Scan for the cell matching the given text and deliver its [X, Y] coordinate at center. 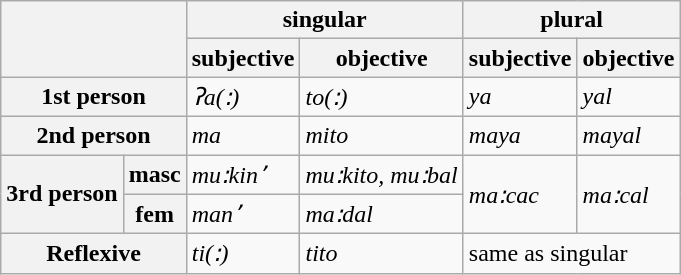
masc [154, 174]
mito [382, 135]
manʼ [243, 214]
ma꞉cal [628, 194]
Reflexive [94, 254]
maya [520, 135]
mu꞉kito, mu꞉bal [382, 174]
same as singular [572, 254]
3rd person [62, 194]
ʔa(꞉) [243, 97]
ma꞉cac [520, 194]
singular [324, 20]
yal [628, 97]
fem [154, 214]
ti(꞉) [243, 254]
2nd person [94, 135]
to(꞉) [382, 97]
1st person [94, 97]
ya [520, 97]
mayal [628, 135]
mu꞉kinʼ [243, 174]
ma [243, 135]
ma꞉dal [382, 214]
plural [572, 20]
tito [382, 254]
